Provide the (x, y) coordinate of the cell's center where the given text is located.  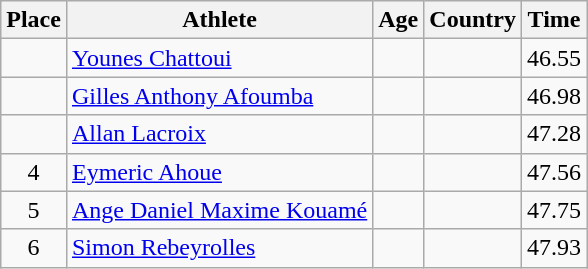
Younes Chattoui (219, 58)
Time (554, 20)
Simon Rebeyrolles (219, 248)
47.75 (554, 210)
46.55 (554, 58)
47.93 (554, 248)
5 (34, 210)
Eymeric Ahoue (219, 172)
47.56 (554, 172)
4 (34, 172)
Allan Lacroix (219, 134)
Athlete (219, 20)
Country (473, 20)
Ange Daniel Maxime Kouamé (219, 210)
Place (34, 20)
46.98 (554, 96)
Age (398, 20)
Gilles Anthony Afoumba (219, 96)
47.28 (554, 134)
6 (34, 248)
